Identify which cell holds the provided text, then report its (x, y) central coordinate. 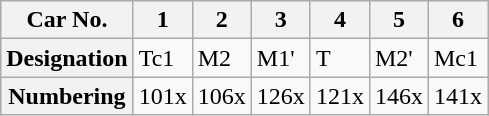
6 (458, 20)
126x (280, 96)
Numbering (67, 96)
5 (398, 20)
1 (162, 20)
2 (222, 20)
Car No. (67, 20)
T (340, 58)
106x (222, 96)
M1' (280, 58)
Designation (67, 58)
3 (280, 20)
M2' (398, 58)
121x (340, 96)
141x (458, 96)
101x (162, 96)
M2 (222, 58)
4 (340, 20)
146x (398, 96)
Tc1 (162, 58)
Mc1 (458, 58)
